Output the (X, Y) coordinate of the center of the cell containing the given text.  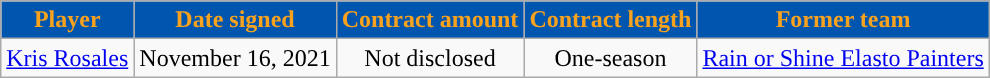
One-season (610, 58)
Former team (843, 20)
Contract length (610, 20)
November 16, 2021 (235, 58)
Contract amount (430, 20)
Kris Rosales (68, 58)
Not disclosed (430, 58)
Date signed (235, 20)
Rain or Shine Elasto Painters (843, 58)
Player (68, 20)
